Capture the cell that displays the provided text and extract its [X, Y] central coordinate. 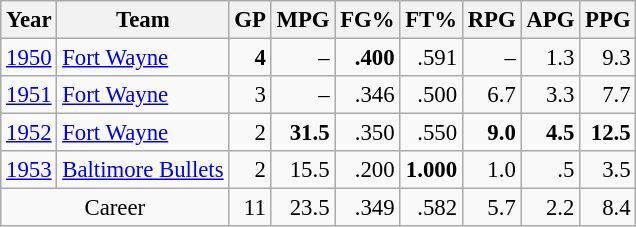
1952 [29, 133]
Baltimore Bullets [143, 170]
5.7 [492, 208]
MPG [303, 20]
PPG [608, 20]
9.3 [608, 58]
FT% [432, 20]
.346 [368, 95]
1951 [29, 95]
4.5 [550, 133]
.200 [368, 170]
11 [250, 208]
1.000 [432, 170]
1953 [29, 170]
12.5 [608, 133]
23.5 [303, 208]
.400 [368, 58]
GP [250, 20]
1.3 [550, 58]
1.0 [492, 170]
Team [143, 20]
7.7 [608, 95]
1950 [29, 58]
4 [250, 58]
15.5 [303, 170]
.582 [432, 208]
FG% [368, 20]
3.3 [550, 95]
8.4 [608, 208]
.591 [432, 58]
.5 [550, 170]
3.5 [608, 170]
APG [550, 20]
3 [250, 95]
.350 [368, 133]
31.5 [303, 133]
6.7 [492, 95]
.550 [432, 133]
Year [29, 20]
2.2 [550, 208]
RPG [492, 20]
9.0 [492, 133]
.500 [432, 95]
.349 [368, 208]
Career [115, 208]
